Output the (X, Y) coordinate of the center of the cell containing the given text.  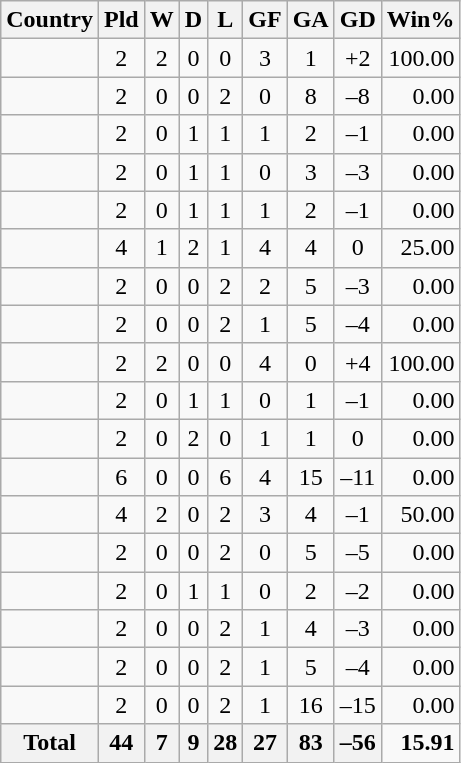
L (226, 20)
16 (310, 705)
GD (358, 20)
83 (310, 743)
D (193, 20)
9 (193, 743)
W (162, 20)
–8 (358, 96)
50.00 (420, 515)
+2 (358, 58)
15.91 (420, 743)
GF (265, 20)
–2 (358, 591)
25.00 (420, 248)
Total (50, 743)
44 (121, 743)
–5 (358, 553)
27 (265, 743)
–11 (358, 477)
Pld (121, 20)
Country (50, 20)
Win% (420, 20)
15 (310, 477)
GA (310, 20)
+4 (358, 362)
8 (310, 96)
28 (226, 743)
7 (162, 743)
–56 (358, 743)
–15 (358, 705)
